Output the [X, Y] coordinate of the center of the cell containing the given text.  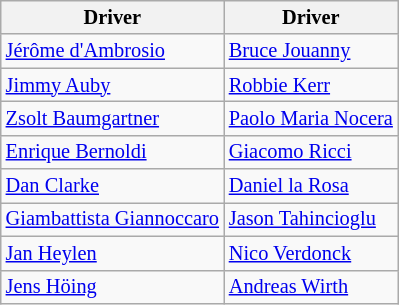
Giambattista Giannoccaro [112, 219]
Daniel la Rosa [311, 186]
Enrique Bernoldi [112, 152]
Giacomo Ricci [311, 152]
Jan Heylen [112, 253]
Jérôme d'Ambrosio [112, 51]
Jason Tahincioglu [311, 219]
Nico Verdonck [311, 253]
Bruce Jouanny [311, 51]
Dan Clarke [112, 186]
Zsolt Baumgartner [112, 118]
Jens Höing [112, 287]
Robbie Kerr [311, 85]
Paolo Maria Nocera [311, 118]
Andreas Wirth [311, 287]
Jimmy Auby [112, 85]
